Extract the [X, Y] coordinate from the center of the cell holding the provided text.  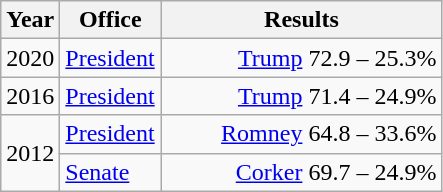
Romney 64.8 – 33.6% [302, 134]
2016 [30, 96]
Trump 71.4 – 24.9% [302, 96]
2020 [30, 58]
Results [302, 20]
Office [110, 20]
Corker 69.7 – 24.9% [302, 172]
Year [30, 20]
Trump 72.9 – 25.3% [302, 58]
Senate [110, 172]
2012 [30, 153]
